Detect which cell encompasses the target text, then output its (x, y) center coordinate. 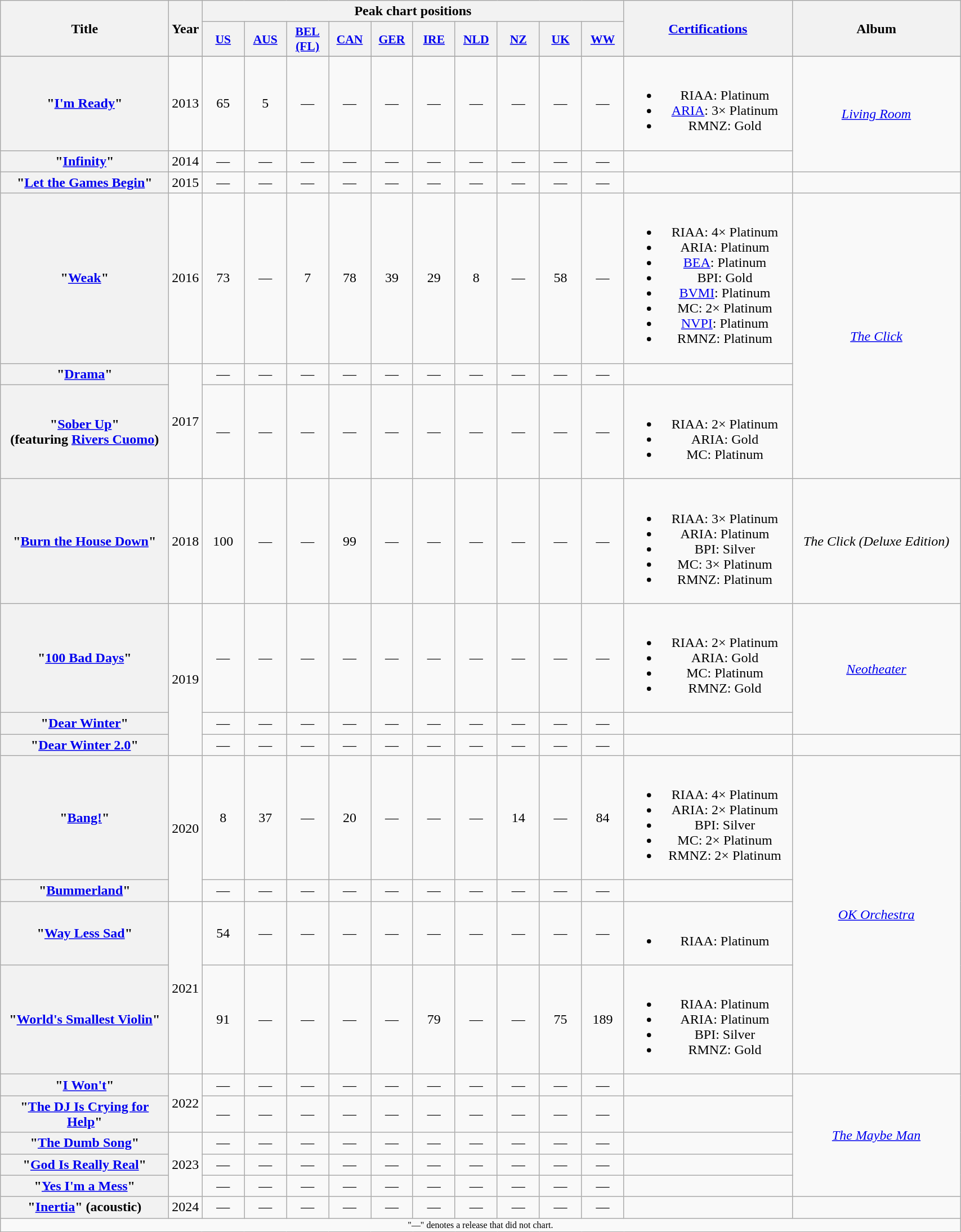
2017 (186, 421)
RIAA: Platinum (708, 934)
"100 Bad Days" (84, 658)
GER (392, 39)
2014 (186, 161)
OK Orchestra (876, 915)
189 (602, 1020)
2013 (186, 104)
RIAA: 3× PlatinumARIA: PlatinumBPI: SilverMC: 3× PlatinumRMNZ: Platinum (708, 541)
"World's Smallest Violin" (84, 1020)
37 (266, 818)
"Burn the House Down" (84, 541)
RIAA: PlatinumARIA: 3× PlatinumRMNZ: Gold (708, 104)
Peak chart positions (413, 11)
99 (350, 541)
54 (223, 934)
US (223, 39)
2016 (186, 278)
"Inertia" (acoustic) (84, 1207)
The Click (876, 336)
"Yes I'm a Mess" (84, 1186)
CAN (350, 39)
Year (186, 28)
"I Won't" (84, 1085)
65 (223, 104)
2023 (186, 1164)
"The Dumb Song" (84, 1143)
20 (350, 818)
The Click (Deluxe Edition) (876, 541)
29 (433, 278)
14 (518, 818)
Neotheater (876, 668)
NZ (518, 39)
"The DJ Is Crying for Help" (84, 1114)
RIAA: 4× PlatinumARIA: 2× PlatinumBPI: SilverMC: 2× PlatinumRMNZ: 2× Platinum (708, 818)
2019 (186, 679)
5 (266, 104)
AUS (266, 39)
"Weak" (84, 278)
RIAA: 2× PlatinumARIA: GoldMC: Platinum (708, 431)
The Maybe Man (876, 1135)
BEL(FL) (307, 39)
75 (561, 1020)
"Let the Games Begin" (84, 182)
UK (561, 39)
"Drama" (84, 374)
2021 (186, 988)
Certifications (708, 28)
RIAA: PlatinumARIA: PlatinumBPI: SilverRMNZ: Gold (708, 1020)
2020 (186, 829)
NLD (476, 39)
91 (223, 1020)
"Dear Winter" (84, 723)
2015 (186, 182)
"God Is Really Real" (84, 1164)
79 (433, 1020)
7 (307, 278)
78 (350, 278)
RIAA: 4× PlatinumARIA: PlatinumBEA: PlatinumBPI: GoldBVMI: PlatinumMC: 2× PlatinumNVPI: PlatinumRMNZ: Platinum (708, 278)
"Way Less Sad" (84, 934)
Living Room (876, 114)
2024 (186, 1207)
100 (223, 541)
"—" denotes a release that did not chart. (481, 1225)
Album (876, 28)
58 (561, 278)
Title (84, 28)
"Dear Winter 2.0" (84, 745)
RIAA: 2× PlatinumARIA: GoldMC: PlatinumRMNZ: Gold (708, 658)
39 (392, 278)
"Sober Up"(featuring Rivers Cuomo) (84, 431)
"Bummerland" (84, 891)
2018 (186, 541)
"I'm Ready" (84, 104)
"Infinity" (84, 161)
WW (602, 39)
"Bang!" (84, 818)
IRE (433, 39)
84 (602, 818)
73 (223, 278)
2022 (186, 1104)
